Provide the [X, Y] coordinate of the cell's center where the given text is located.  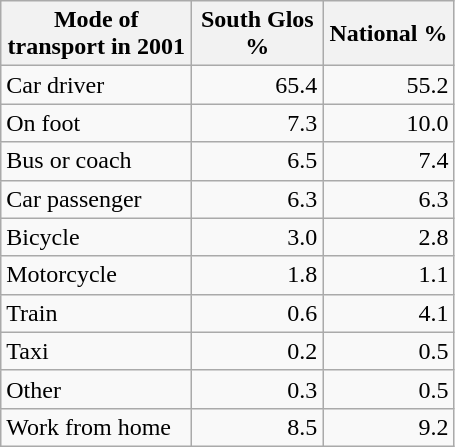
Mode of transport in 2001 [96, 34]
3.0 [258, 237]
Motorcycle [96, 275]
Other [96, 389]
Bicycle [96, 237]
Train [96, 313]
6.5 [258, 161]
0.2 [258, 351]
National % [388, 34]
South Glos % [258, 34]
7.4 [388, 161]
Taxi [96, 351]
0.3 [258, 389]
1.8 [258, 275]
65.4 [258, 85]
0.6 [258, 313]
7.3 [258, 123]
2.8 [388, 237]
8.5 [258, 427]
9.2 [388, 427]
55.2 [388, 85]
1.1 [388, 275]
Car passenger [96, 199]
4.1 [388, 313]
Work from home [96, 427]
On foot [96, 123]
Car driver [96, 85]
Bus or coach [96, 161]
10.0 [388, 123]
